Scan for the cell matching the given text and deliver its (X, Y) coordinate at center. 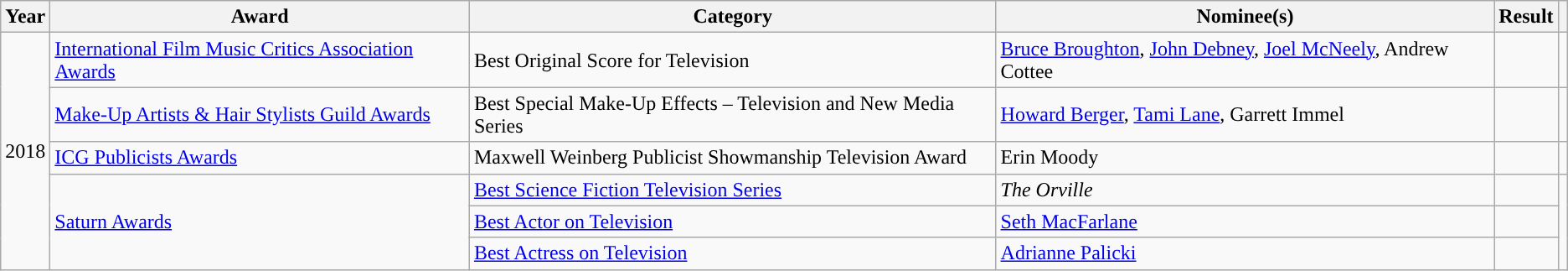
Saturn Awards (260, 221)
The Orville (1245, 190)
International Film Music Critics Association Awards (260, 60)
Nominee(s) (1245, 17)
Best Actress on Television (732, 253)
Make-Up Artists & Hair Stylists Guild Awards (260, 114)
Result (1526, 17)
Seth MacFarlane (1245, 221)
Howard Berger, Tami Lane, Garrett Immel (1245, 114)
Maxwell Weinberg Publicist Showmanship Television Award (732, 158)
Award (260, 17)
Bruce Broughton, John Debney, Joel McNeely, Andrew Cottee (1245, 60)
2018 (25, 151)
Best Science Fiction Television Series (732, 190)
Category (732, 17)
ICG Publicists Awards (260, 158)
Adrianne Palicki (1245, 253)
Best Original Score for Television (732, 60)
Erin Moody (1245, 158)
Year (25, 17)
Best Actor on Television (732, 221)
Best Special Make-Up Effects – Television and New Media Series (732, 114)
